Capture the cell that displays the provided text and extract its (X, Y) central coordinate. 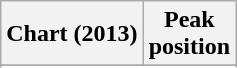
Peakposition (189, 34)
Chart (2013) (72, 34)
